Extract the [x, y] coordinate from the center of the cell holding the provided text.  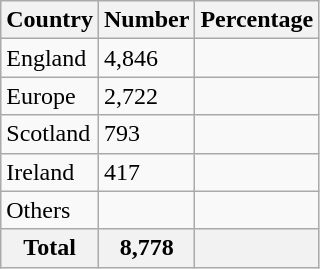
793 [146, 134]
417 [146, 172]
Number [146, 20]
Scotland [50, 134]
Country [50, 20]
Total [50, 248]
England [50, 58]
2,722 [146, 96]
8,778 [146, 248]
4,846 [146, 58]
Others [50, 210]
Percentage [257, 20]
Europe [50, 96]
Ireland [50, 172]
